Identify which cell holds the provided text, then report its [x, y] central coordinate. 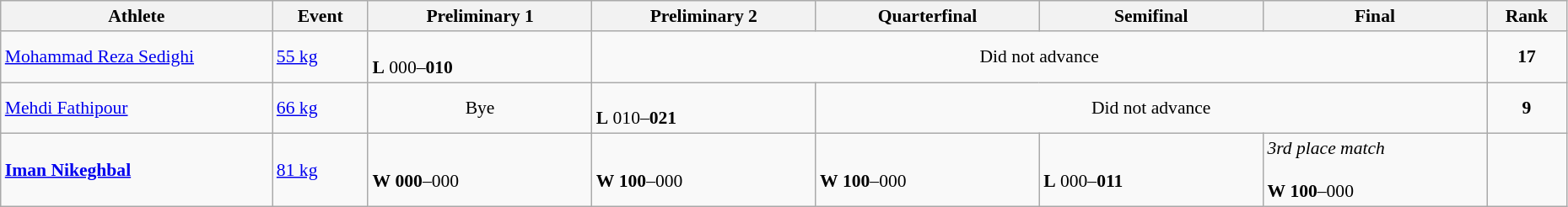
Rank [1527, 16]
Iman Nikeghbal [137, 170]
Preliminary 2 [703, 16]
55 kg [321, 57]
L 000–010 [479, 57]
Quarterfinal [928, 16]
L 000–011 [1150, 170]
17 [1527, 57]
Mohammad Reza Sedighi [137, 57]
3rd place matchW 100–000 [1375, 170]
Event [321, 16]
Final [1375, 16]
W 000–000 [479, 170]
Semifinal [1150, 16]
66 kg [321, 108]
Preliminary 1 [479, 16]
L 010–021 [703, 108]
Athlete [137, 16]
81 kg [321, 170]
9 [1527, 108]
Mehdi Fathipour [137, 108]
Bye [479, 108]
